Scan for the cell matching the given text and deliver its [X, Y] coordinate at center. 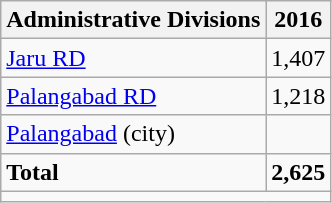
2,625 [298, 172]
Palangabad RD [134, 96]
Administrative Divisions [134, 20]
2016 [298, 20]
Total [134, 172]
1,218 [298, 96]
Palangabad (city) [134, 134]
1,407 [298, 58]
Jaru RD [134, 58]
